Extract the (X, Y) coordinate from the center of the cell holding the provided text.  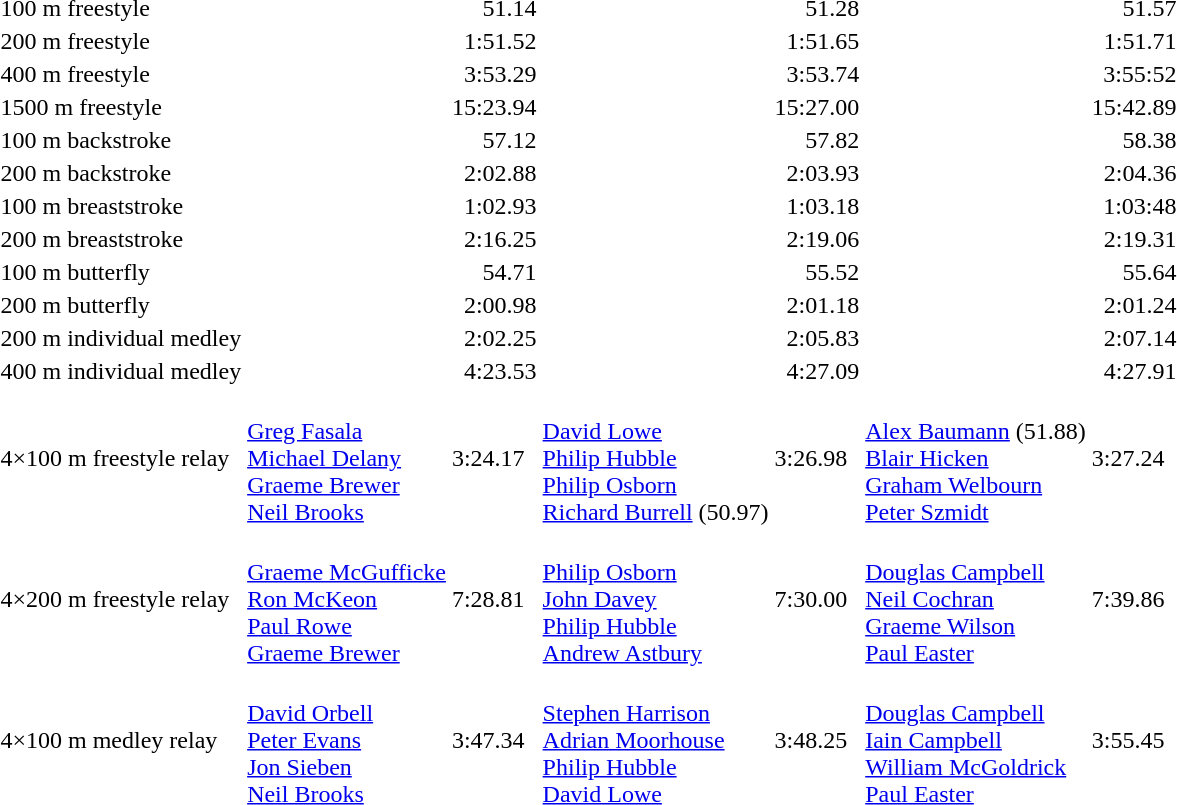
1:03.18 (817, 206)
1:51.65 (817, 41)
Greg FasalaMichael DelanyGraeme BrewerNeil Brooks (347, 458)
4:27.09 (817, 371)
57.12 (494, 140)
Graeme McGuffickeRon McKeonPaul RoweGraeme Brewer (347, 599)
2:16.25 (494, 239)
15:23.94 (494, 107)
2:05.83 (817, 338)
Douglas CampbellNeil CochranGraeme WilsonPaul Easter (976, 599)
2:00.98 (494, 305)
2:03.93 (817, 173)
54.71 (494, 272)
2:02.25 (494, 338)
1:02.93 (494, 206)
57.82 (817, 140)
55.52 (817, 272)
3:53.29 (494, 74)
15:27.00 (817, 107)
2:02.88 (494, 173)
2:01.18 (817, 305)
4:23.53 (494, 371)
3:24.17 (494, 458)
1:51.52 (494, 41)
3:53.74 (817, 74)
3:26.98 (817, 458)
7:30.00 (817, 599)
2:19.06 (817, 239)
David LowePhilip HubblePhilip OsbornRichard Burrell (50.97) (656, 458)
Philip OsbornJohn DaveyPhilip HubbleAndrew Astbury (656, 599)
7:28.81 (494, 599)
Alex Baumann (51.88)Blair HickenGraham WelbournPeter Szmidt (976, 458)
